Find where the given text appears and provide that cell's center as [x, y] coordinate. 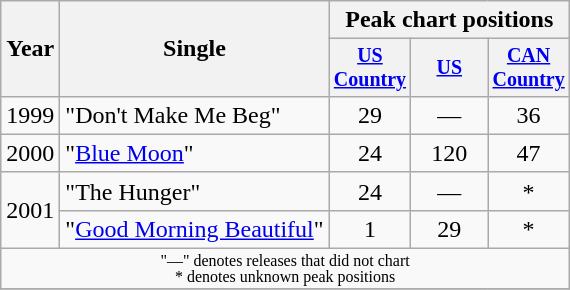
"Don't Make Me Beg" [194, 115]
"Good Morning Beautiful" [194, 229]
"Blue Moon" [194, 153]
US [450, 68]
1 [370, 229]
47 [529, 153]
"The Hunger" [194, 191]
US Country [370, 68]
Single [194, 49]
1999 [30, 115]
Year [30, 49]
CAN Country [529, 68]
2001 [30, 210]
Peak chart positions [449, 20]
2000 [30, 153]
120 [450, 153]
36 [529, 115]
"—" denotes releases that did not chart* denotes unknown peak positions [286, 270]
